For the text-containing cell, return its midpoint in (x, y) coordinate format. 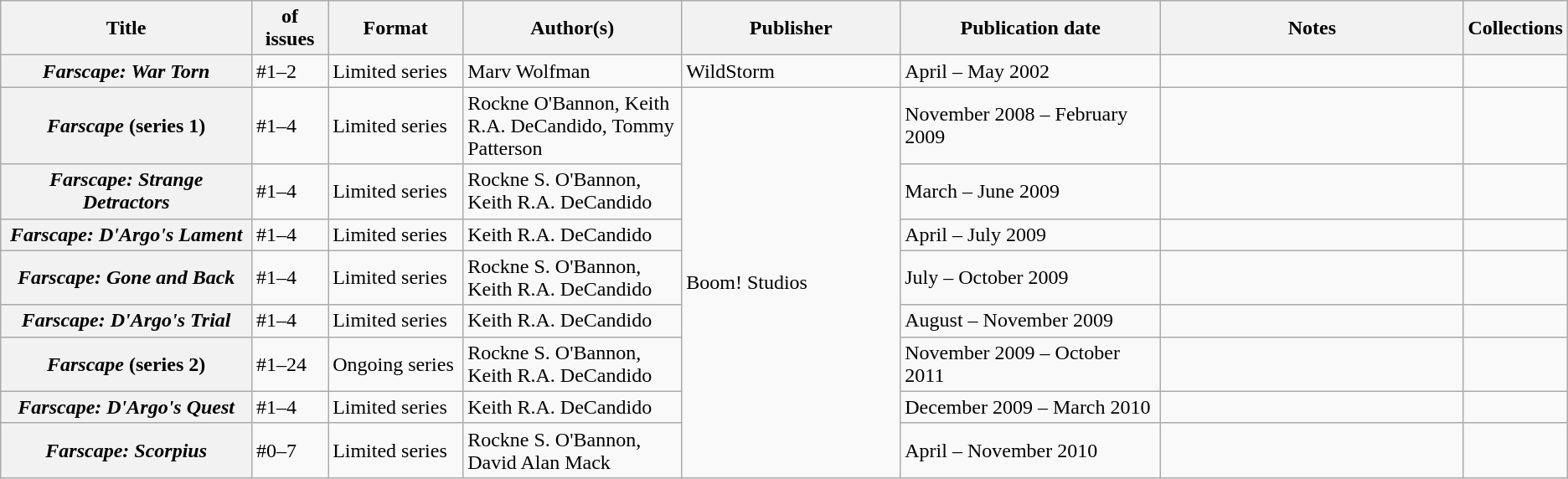
December 2009 – March 2010 (1030, 407)
WildStorm (791, 71)
Farscape (series 2) (126, 363)
Farscape: D'Argo's Lament (126, 234)
#0–7 (290, 451)
Author(s) (573, 28)
April – July 2009 (1030, 234)
#1–24 (290, 363)
July – October 2009 (1030, 278)
Publisher (791, 28)
Rockne O'Bannon, Keith R.A. DeCandido, Tommy Patterson (573, 126)
Marv Wolfman (573, 71)
Collections (1515, 28)
Farscape: Gone and Back (126, 278)
Boom! Studios (791, 282)
November 2008 – February 2009 (1030, 126)
Farscape: War Torn (126, 71)
Rockne S. O'Bannon, David Alan Mack (573, 451)
Farscape (series 1) (126, 126)
of issues (290, 28)
Title (126, 28)
Farscape: Scorpius (126, 451)
Farscape: D'Argo's Quest (126, 407)
#1–2 (290, 71)
Publication date (1030, 28)
Format (395, 28)
Notes (1312, 28)
April – November 2010 (1030, 451)
April – May 2002 (1030, 71)
March – June 2009 (1030, 191)
August – November 2009 (1030, 321)
Ongoing series (395, 363)
Farscape: D'Argo's Trial (126, 321)
November 2009 – October 2011 (1030, 363)
Farscape: Strange Detractors (126, 191)
